Determine the (x, y) coordinate at the center of the cell enclosing the given text.  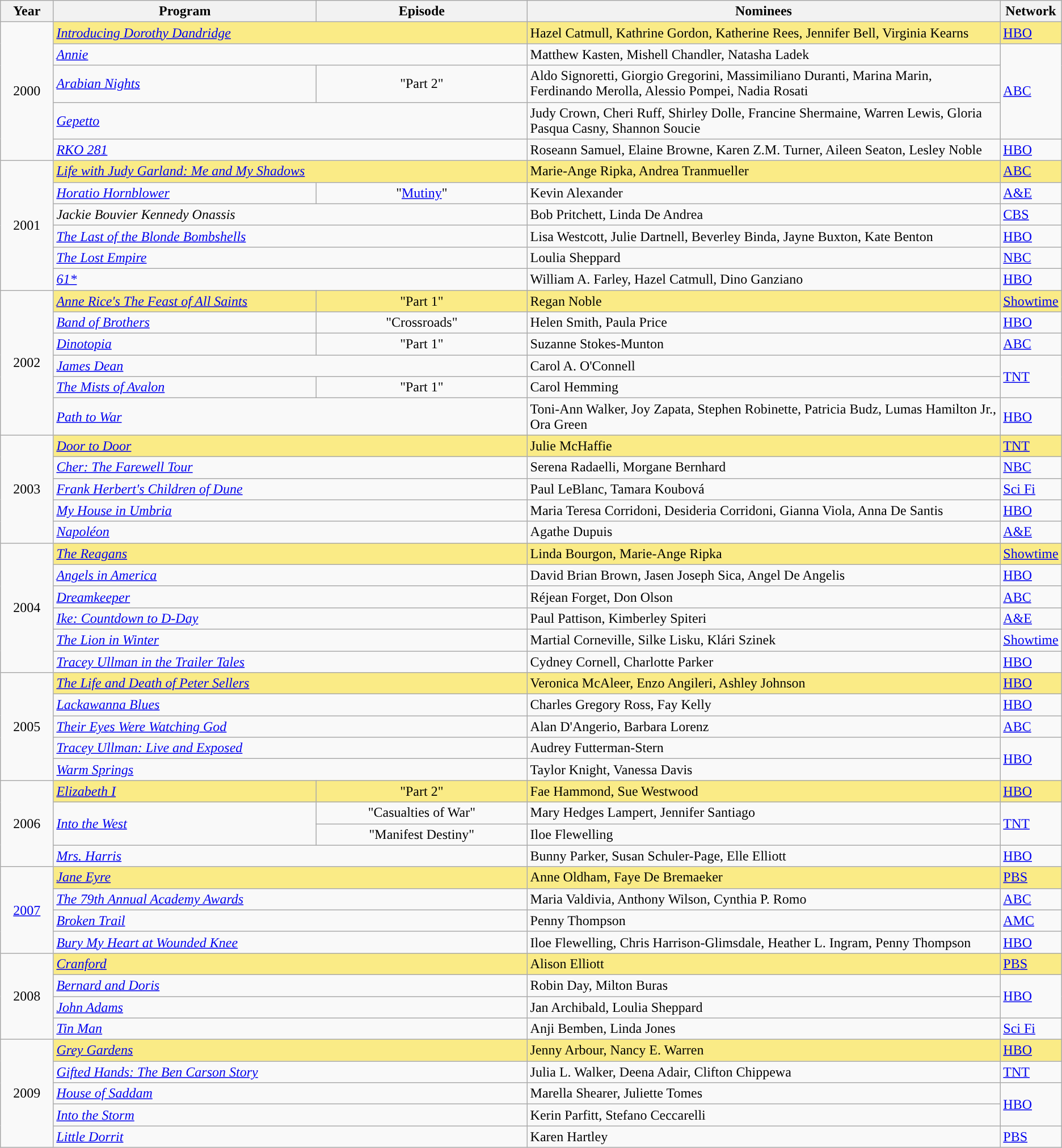
Julia L. Walker, Deena Adair, Clifton Chippewa (764, 1072)
Veronica McAleer, Enzo Angileri, Ashley Johnson (764, 683)
Tracey Ullman: Live and Exposed (290, 748)
Bury My Heart at Wounded Knee (290, 942)
Loulia Sheppard (764, 258)
Into the Storm (290, 1115)
Their Eyes Were Watching God (290, 727)
Aldo Signoretti, Giorgio Gregorini, Massimiliano Duranti, Marina Marin, Ferdinando Merolla, Alessio Pompei, Nadia Rosati (764, 84)
Angels in America (290, 575)
Carol Hemming (764, 387)
Serena Radaelli, Morgane Bernhard (764, 467)
Lackawanna Blues (290, 705)
2003 (27, 489)
Cher: The Farewell Tour (290, 467)
Kevin Alexander (764, 193)
The Reagans (290, 554)
Paul Pattison, Kimberley Spiteri (764, 618)
Kerin Parfitt, Stefano Ceccarelli (764, 1115)
Marie-Ange Ripka, Andrea Tranmueller (764, 171)
Hazel Catmull, Kathrine Gordon, Katherine Rees, Jennifer Bell, Virginia Kearns (764, 33)
Path to War (290, 416)
Anne Rice's The Feast of All Saints (185, 301)
CBS (1031, 214)
Episode (422, 11)
Annie (290, 54)
Jackie Bouvier Kennedy Onassis (290, 214)
Maria Valdivia, Anthony Wilson, Cynthia P. Romo (764, 899)
Broken Trail (290, 921)
Ike: Countdown to D-Day (290, 618)
John Adams (290, 1007)
AMC (1031, 921)
Into the West (185, 824)
Roseann Samuel, Elaine Browne, Karen Z.M. Turner, Aileen Seaton, Lesley Noble (764, 150)
Anji Bemben, Linda Jones (764, 1029)
Audrey Futterman-Stern (764, 748)
Carol A. O'Connell (764, 366)
Elizabeth I (185, 791)
Alison Elliott (764, 964)
Paul LeBlanc, Tamara Koubová (764, 489)
Réjean Forget, Don Olson (764, 597)
Regan Noble (764, 301)
Jenny Arbour, Nancy E. Warren (764, 1050)
James Dean (290, 366)
Jane Eyre (290, 877)
Taylor Knight, Vanessa Davis (764, 770)
Dinotopia (185, 344)
Penny Thompson (764, 921)
61* (290, 279)
Network (1031, 11)
Bunny Parker, Susan Schuler-Page, Elle Elliott (764, 856)
Cydney Cornell, Charlotte Parker (764, 662)
2004 (27, 607)
Life with Judy Garland: Me and My Shadows (290, 171)
"Casualties of War" (422, 813)
"Crossroads" (422, 323)
Marella Shearer, Juliette Tomes (764, 1094)
RKO 281 (290, 150)
Warm Springs (290, 770)
2007 (27, 910)
Introducing Dorothy Dandridge (290, 33)
Suzanne Stokes-Munton (764, 344)
Lisa Westcott, Julie Dartnell, Beverley Binda, Jayne Buxton, Kate Benton (764, 236)
Karen Hartley (764, 1137)
Fae Hammond, Sue Westwood (764, 791)
The Life and Death of Peter Sellers (290, 683)
William A. Farley, Hazel Catmull, Dino Ganziano (764, 279)
Iloe Flewelling, Chris Harrison-Glimsdale, Heather L. Ingram, Penny Thompson (764, 942)
Nominees (764, 11)
Year (27, 11)
Horatio Hornblower (185, 193)
Tracey Ullman in the Trailer Tales (290, 662)
Napoléon (290, 532)
House of Saddam (290, 1094)
Program (185, 11)
Mrs. Harris (290, 856)
The Last of the Blonde Bombshells (290, 236)
Frank Herbert's Children of Dune (290, 489)
Dreamkeeper (290, 597)
"Mutiny" (422, 193)
The Lion in Winter (290, 640)
Mary Hedges Lampert, Jennifer Santiago (764, 813)
Matthew Kasten, Mishell Chandler, Natasha Ladek (764, 54)
2006 (27, 824)
Grey Gardens (290, 1050)
My House in Umbria (290, 510)
2005 (27, 727)
Arabian Nights (185, 84)
Anne Oldham, Faye De Bremaeker (764, 877)
Julie McHaffie (764, 446)
Little Dorrit (290, 1137)
2000 (27, 91)
Helen Smith, Paula Price (764, 323)
Maria Teresa Corridoni, Desideria Corridoni, Gianna Viola, Anna De Santis (764, 510)
Tin Man (290, 1029)
Martial Corneville, Silke Lisku, Klári Szinek (764, 640)
Door to Door (290, 446)
Bob Pritchett, Linda De Andrea (764, 214)
2002 (27, 363)
Judy Crown, Cheri Ruff, Shirley Dolle, Francine Shermaine, Warren Lewis, Gloria Pasqua Casny, Shannon Soucie (764, 120)
Toni-Ann Walker, Joy Zapata, Stephen Robinette, Patricia Budz, Lumas Hamilton Jr., Ora Green (764, 416)
Gepetto (290, 120)
The Lost Empire (290, 258)
Agathe Dupuis (764, 532)
Linda Bourgon, Marie-Ange Ripka (764, 554)
The Mists of Avalon (185, 387)
The 79th Annual Academy Awards (290, 899)
Alan D'Angerio, Barbara Lorenz (764, 727)
Robin Day, Milton Buras (764, 985)
David Brian Brown, Jasen Joseph Sica, Angel De Angelis (764, 575)
"Manifest Destiny" (422, 834)
Jan Archibald, Loulia Sheppard (764, 1007)
Gifted Hands: The Ben Carson Story (290, 1072)
Band of Brothers (185, 323)
Charles Gregory Ross, Fay Kelly (764, 705)
Bernard and Doris (290, 985)
2008 (27, 996)
Iloe Flewelling (764, 834)
2009 (27, 1094)
Cranford (290, 964)
2001 (27, 225)
